Scan for the cell matching the given text and deliver its [x, y] coordinate at center. 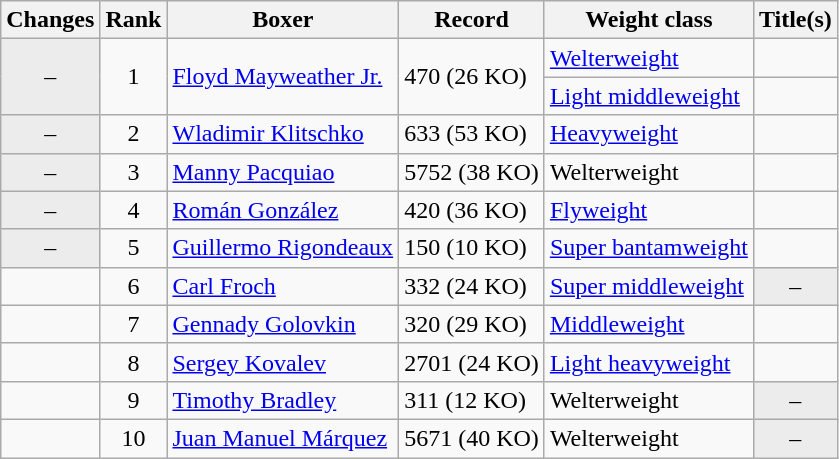
470 (26 KO) [472, 77]
Manny Pacquiao [283, 172]
150 (10 KO) [472, 248]
2 [134, 134]
320 (29 KO) [472, 324]
7 [134, 324]
3 [134, 172]
10 [134, 438]
Flyweight [648, 210]
1 [134, 77]
9 [134, 400]
Sergey Kovalev [283, 362]
633 (53 KO) [472, 134]
Gennady Golovkin [283, 324]
Light middleweight [648, 96]
Juan Manuel Márquez [283, 438]
Middleweight [648, 324]
5752 (38 KO) [472, 172]
Boxer [283, 20]
5671 (40 KO) [472, 438]
Rank [134, 20]
Title(s) [795, 20]
Carl Froch [283, 286]
5 [134, 248]
Weight class [648, 20]
Record [472, 20]
Wladimir Klitschko [283, 134]
Heavyweight [648, 134]
Super middleweight [648, 286]
Changes [50, 20]
332 (24 KO) [472, 286]
Timothy Bradley [283, 400]
Román González [283, 210]
Floyd Mayweather Jr. [283, 77]
Guillermo Rigondeaux [283, 248]
311 (12 KO) [472, 400]
6 [134, 286]
8 [134, 362]
4 [134, 210]
2701 (24 KO) [472, 362]
Light heavyweight [648, 362]
Super bantamweight [648, 248]
420 (36 KO) [472, 210]
